Extract the (x, y) coordinate from the center of the cell holding the provided text.  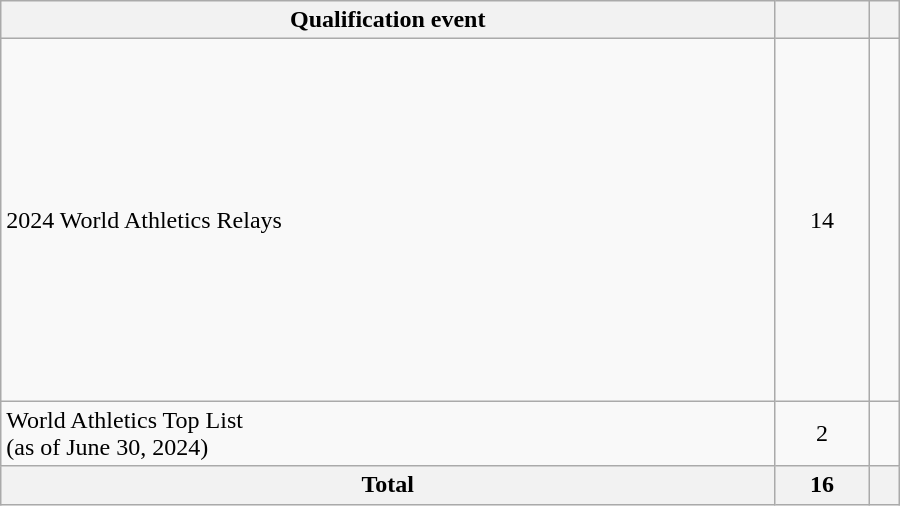
2024 World Athletics Relays (388, 220)
World Athletics Top List(as of June 30, 2024) (388, 434)
16 (822, 485)
2 (822, 434)
Qualification event (388, 20)
14 (822, 220)
Total (388, 485)
